Provide the (x, y) coordinate of the cell's center where the given text is located.  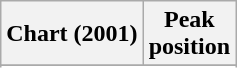
Peakposition (189, 34)
Chart (2001) (72, 34)
